Capture the cell that displays the provided text and extract its [x, y] central coordinate. 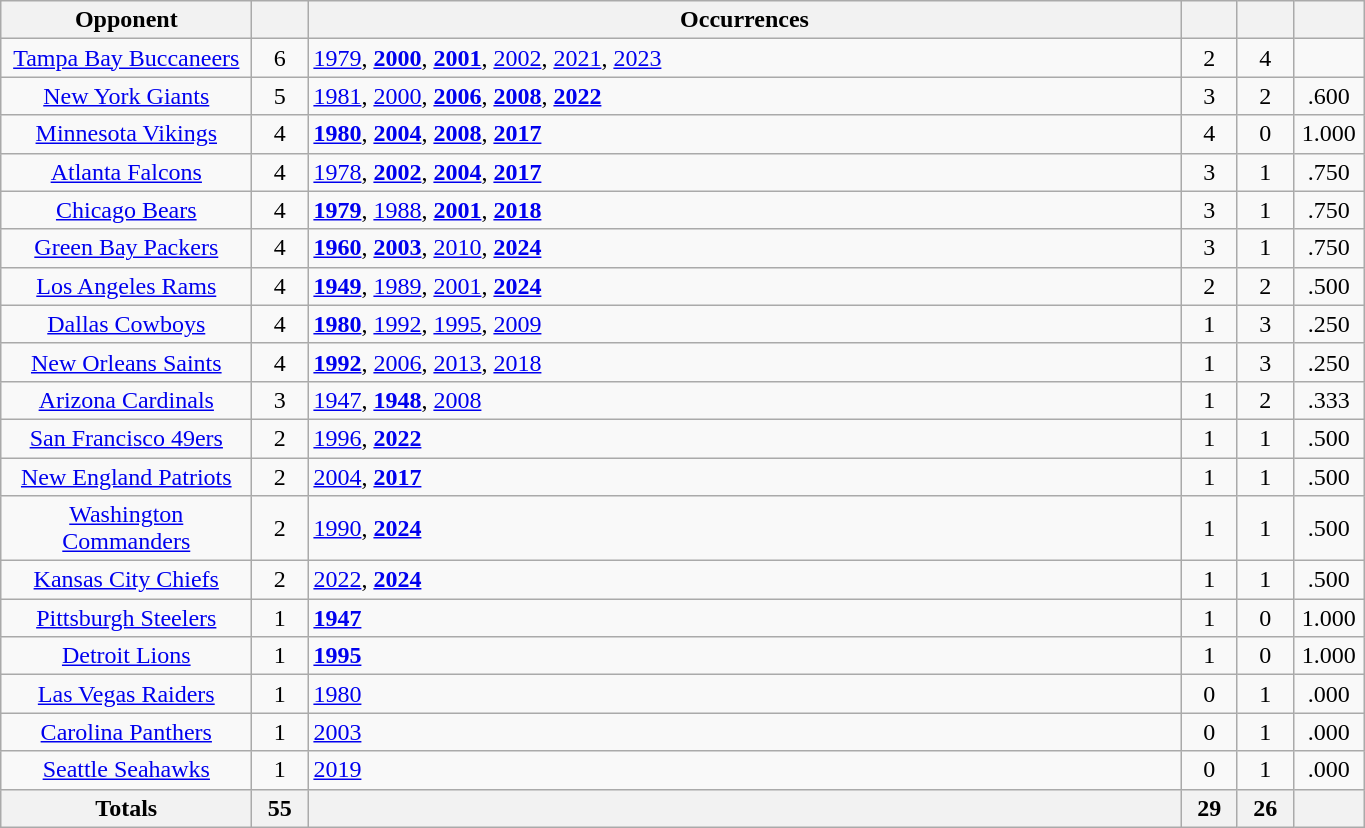
26 [1265, 808]
1995 [744, 656]
1980, 2004, 2008, 2017 [744, 134]
New England Patriots [126, 477]
1980 [744, 694]
Carolina Panthers [126, 732]
55 [280, 808]
New York Giants [126, 96]
Los Angeles Rams [126, 286]
Arizona Cardinals [126, 400]
6 [280, 58]
Dallas Cowboys [126, 324]
Opponent [126, 20]
1978, 2002, 2004, 2017 [744, 172]
Totals [126, 808]
Chicago Bears [126, 210]
1996, 2022 [744, 438]
1960, 2003, 2010, 2024 [744, 248]
New Orleans Saints [126, 362]
San Francisco 49ers [126, 438]
1949, 1989, 2001, 2024 [744, 286]
1981, 2000, 2006, 2008, 2022 [744, 96]
1979, 2000, 2001, 2002, 2021, 2023 [744, 58]
1947, 1948, 2008 [744, 400]
1990, 2024 [744, 528]
5 [280, 96]
2019 [744, 770]
Washington Commanders [126, 528]
2004, 2017 [744, 477]
1979, 1988, 2001, 2018 [744, 210]
Atlanta Falcons [126, 172]
Occurrences [744, 20]
1947 [744, 618]
29 [1209, 808]
.333 [1328, 400]
Minnesota Vikings [126, 134]
Tampa Bay Buccaneers [126, 58]
Detroit Lions [126, 656]
.600 [1328, 96]
Seattle Seahawks [126, 770]
Kansas City Chiefs [126, 580]
1980, 1992, 1995, 2009 [744, 324]
1992, 2006, 2013, 2018 [744, 362]
Pittsburgh Steelers [126, 618]
Green Bay Packers [126, 248]
Las Vegas Raiders [126, 694]
2003 [744, 732]
2022, 2024 [744, 580]
